Capture the cell that displays the provided text and extract its [X, Y] central coordinate. 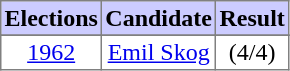
1962 [52, 52]
Candidate [159, 18]
(4/4) [252, 52]
Result [252, 18]
Elections [52, 18]
Emil Skog [159, 52]
